Capture the cell that displays the provided text and extract its (X, Y) central coordinate. 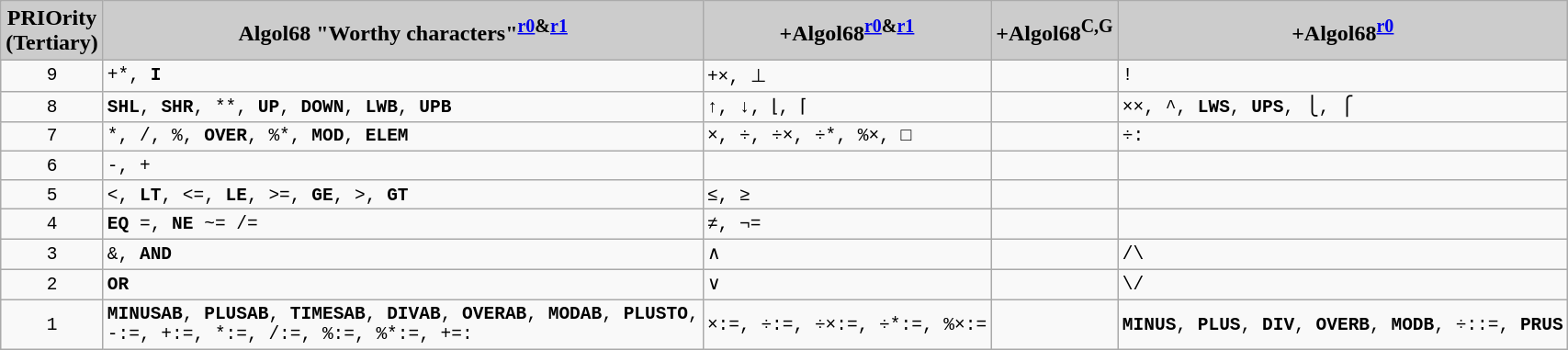
+Algol68C,G (1055, 31)
\/ (1343, 285)
-, + (402, 165)
3 (51, 254)
Algol68 "Worthy characters"r0&r1 (402, 31)
÷: (1343, 136)
+*, I (402, 75)
+Algol68r0&r1 (847, 31)
MINUS, PLUS, DIV, OVERB, MODB, ÷::=, PRUS (1343, 324)
EQ =, NE ~= /= (402, 224)
≠, ¬= (847, 224)
SHL, SHR, **, UP, DOWN, LWB, UPB (402, 107)
7 (51, 136)
1 (51, 324)
∨ (847, 285)
<, LT, <=, LE, >=, GE, >, GT (402, 195)
/\ (1343, 254)
OR (402, 285)
↑, ↓, ⌊, ⌈ (847, 107)
9 (51, 75)
×:=, ÷:=, ÷×:=, ÷*:=, %×:= (847, 324)
! (1343, 75)
2 (51, 285)
6 (51, 165)
≤, ≥ (847, 195)
××, ^, LWS, UPS, ⎩, ⎧ (1343, 107)
×, ÷, ÷×, ÷*, %×, □ (847, 136)
5 (51, 195)
4 (51, 224)
*, /, %, OVER, %*, MOD, ELEM (402, 136)
∧ (847, 254)
MINUSAB, PLUSAB, TIMESAB, DIVAB, OVERAB, MODAB, PLUSTO,-:=, +:=, *:=, /:=, %:=, %*:=, +=: (402, 324)
+Algol68r0 (1343, 31)
8 (51, 107)
+×, ⊥ (847, 75)
PRIOrity(Tertiary) (51, 31)
&, AND (402, 254)
